Identify which cell holds the provided text, then report its (x, y) central coordinate. 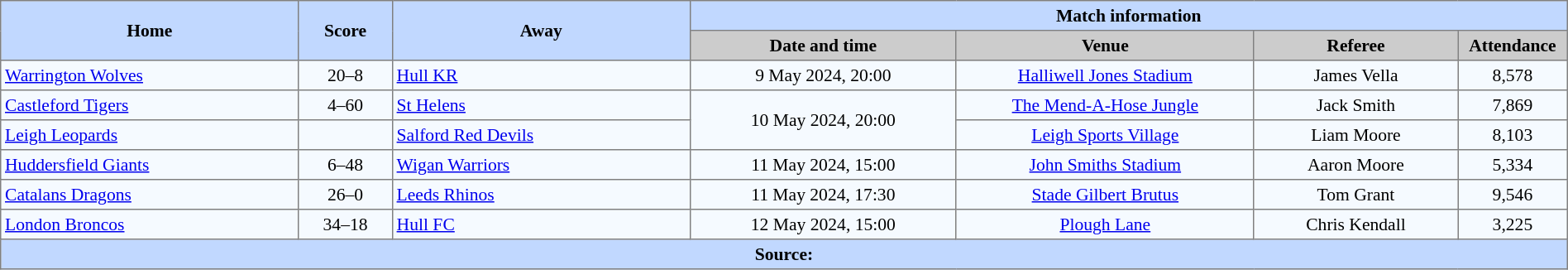
James Vella (1355, 75)
London Broncos (150, 224)
3,225 (1513, 224)
8,103 (1513, 135)
Leeds Rhinos (541, 195)
Source: (784, 254)
Jack Smith (1355, 105)
Home (150, 31)
Venue (1105, 46)
5,334 (1513, 165)
Huddersfield Giants (150, 165)
26–0 (346, 195)
12 May 2024, 15:00 (823, 224)
6–48 (346, 165)
7,869 (1513, 105)
Aaron Moore (1355, 165)
John Smiths Stadium (1105, 165)
Date and time (823, 46)
Leigh Leopards (150, 135)
Stade Gilbert Brutus (1105, 195)
9 May 2024, 20:00 (823, 75)
Catalans Dragons (150, 195)
Warrington Wolves (150, 75)
Attendance (1513, 46)
Hull FC (541, 224)
10 May 2024, 20:00 (823, 120)
Plough Lane (1105, 224)
11 May 2024, 15:00 (823, 165)
Score (346, 31)
Leigh Sports Village (1105, 135)
9,546 (1513, 195)
Halliwell Jones Stadium (1105, 75)
Chris Kendall (1355, 224)
Match information (1128, 16)
8,578 (1513, 75)
Away (541, 31)
Salford Red Devils (541, 135)
Liam Moore (1355, 135)
20–8 (346, 75)
Wigan Warriors (541, 165)
Referee (1355, 46)
Castleford Tigers (150, 105)
34–18 (346, 224)
The Mend-A-Hose Jungle (1105, 105)
Hull KR (541, 75)
4–60 (346, 105)
St Helens (541, 105)
Tom Grant (1355, 195)
11 May 2024, 17:30 (823, 195)
